Detect which cell encompasses the target text, then output its [X, Y] center coordinate. 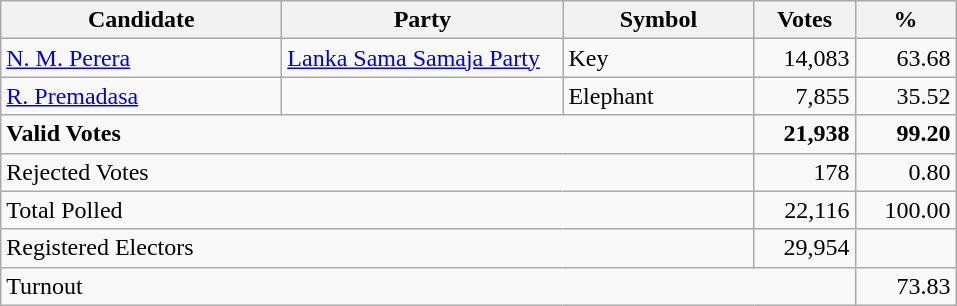
178 [804, 172]
22,116 [804, 210]
99.20 [906, 134]
Party [422, 20]
% [906, 20]
Turnout [428, 286]
63.68 [906, 58]
35.52 [906, 96]
Registered Electors [378, 248]
0.80 [906, 172]
N. M. Perera [142, 58]
Elephant [658, 96]
14,083 [804, 58]
73.83 [906, 286]
Key [658, 58]
100.00 [906, 210]
Rejected Votes [378, 172]
Votes [804, 20]
R. Premadasa [142, 96]
Valid Votes [378, 134]
21,938 [804, 134]
Lanka Sama Samaja Party [422, 58]
Symbol [658, 20]
Total Polled [378, 210]
29,954 [804, 248]
7,855 [804, 96]
Candidate [142, 20]
